For the text-containing cell, return its midpoint in (X, Y) coordinate format. 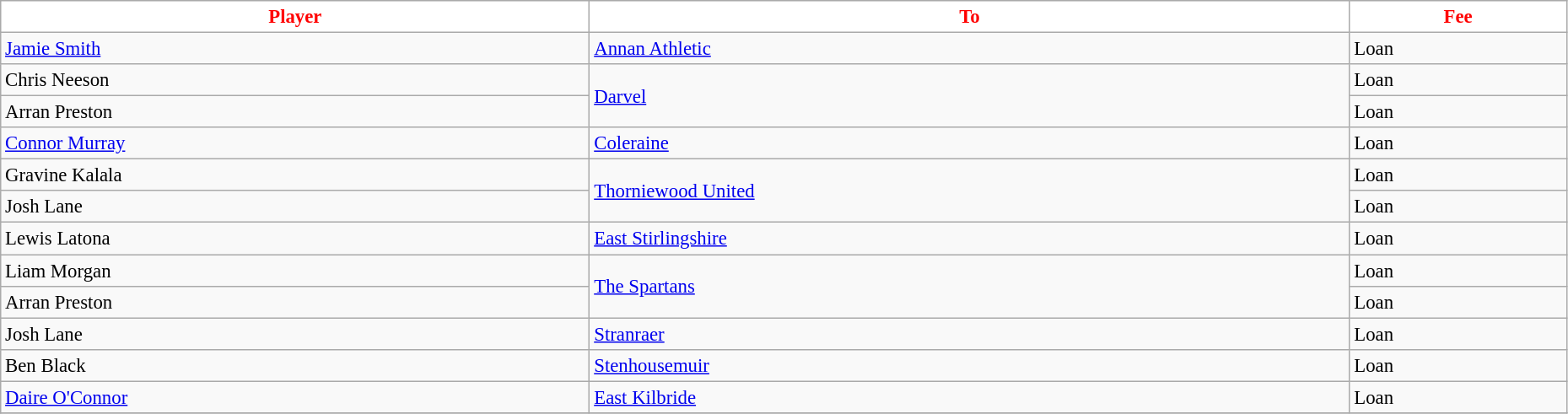
Stenhousemuir (970, 365)
Gravine Kalala (295, 175)
East Stirlingshire (970, 239)
Darvel (970, 96)
Connor Murray (295, 143)
Thorniewood United (970, 191)
Ben Black (295, 365)
Chris Neeson (295, 80)
Player (295, 17)
Jamie Smith (295, 49)
Liam Morgan (295, 271)
The Spartans (970, 287)
Coleraine (970, 143)
Lewis Latona (295, 239)
To (970, 17)
East Kilbride (970, 397)
Stranraer (970, 334)
Annan Athletic (970, 49)
Daire O'Connor (295, 397)
Fee (1458, 17)
